Return [X, Y] of the center of cell containing provided text 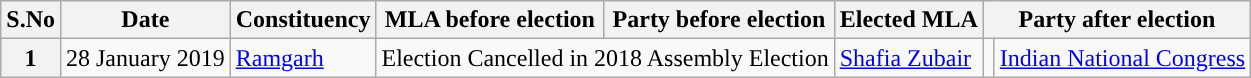
Constituency [303, 20]
28 January 2019 [145, 58]
S.No [31, 20]
Elected MLA [908, 20]
Shafia Zubair [908, 58]
1 [31, 58]
Party after election [1116, 20]
MLA before election [490, 20]
Ramgarh [303, 58]
Party before election [720, 20]
Date [145, 20]
Indian National Congress [1122, 58]
Election Cancelled in 2018 Assembly Election [605, 58]
